Pinpoint the cell where the given text exists, returning its [x, y] midpoint coordinate. 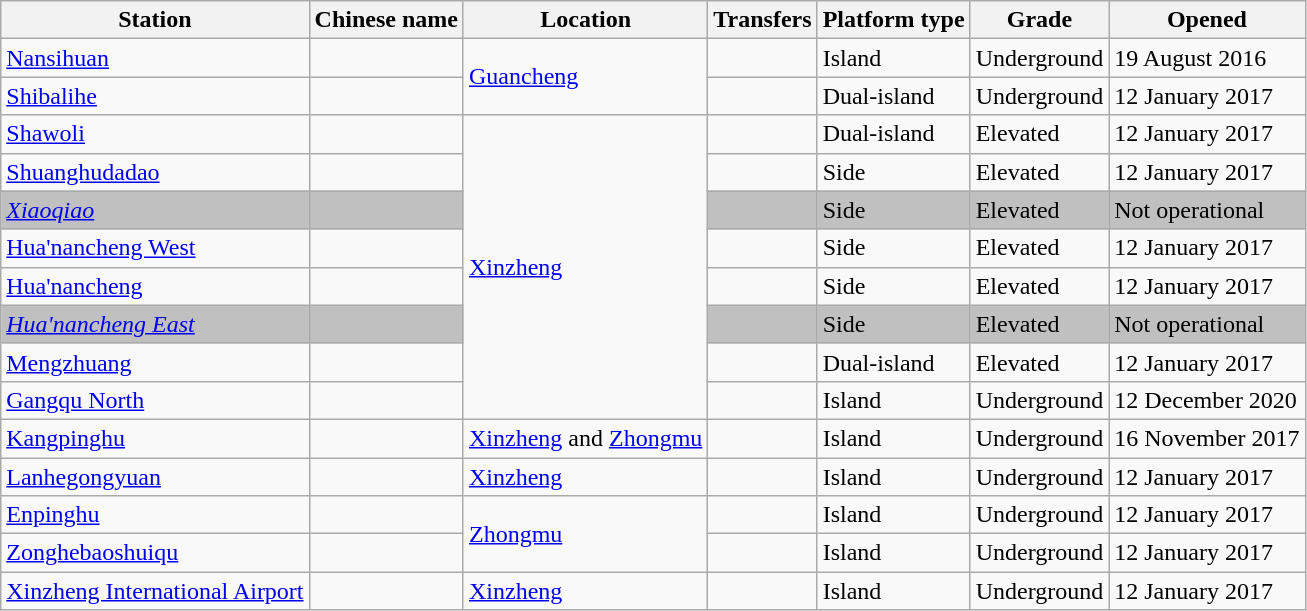
Zonghebaoshuiqu [155, 553]
Lanhegongyuan [155, 477]
Mengzhuang [155, 362]
Transfers [762, 20]
Nansihuan [155, 58]
Chinese name [386, 20]
Shawoli [155, 134]
Enpinghu [155, 515]
Opened [1207, 20]
Gangqu North [155, 400]
Station [155, 20]
Guancheng [585, 77]
Hua'nancheng [155, 286]
Xinzheng International Airport [155, 591]
19 August 2016 [1207, 58]
Shuanghudadao [155, 172]
16 November 2017 [1207, 438]
Xiaoqiao [155, 210]
Hua'nancheng West [155, 248]
Location [585, 20]
12 December 2020 [1207, 400]
Zhongmu [585, 534]
Shibalihe [155, 96]
Grade [1040, 20]
Xinzheng and Zhongmu [585, 438]
Platform type [894, 20]
Kangpinghu [155, 438]
Hua'nancheng East [155, 324]
